Scan for the cell matching the given text and deliver its (X, Y) coordinate at center. 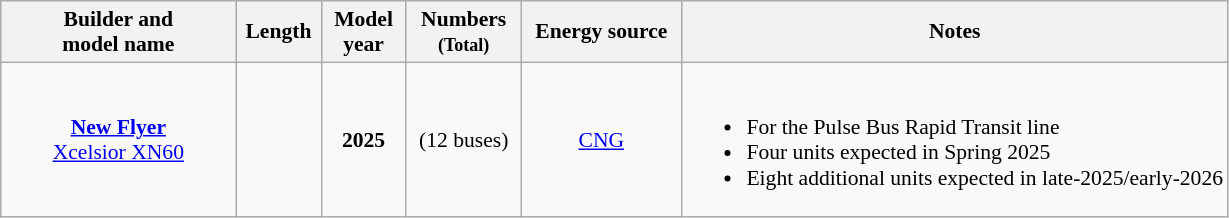
Builder andmodel name (118, 32)
2025 (364, 140)
Length (278, 32)
Model year (364, 32)
Numbers(Total) (464, 32)
New FlyerXcelsior XN60 (118, 140)
Notes (954, 32)
Energy source (601, 32)
CNG (601, 140)
For the Pulse Bus Rapid Transit lineFour units expected in Spring 2025 Eight additional units expected in late-2025/early-2026 (954, 140)
(12 buses) (464, 140)
